From the cell containing the given text, extract its center point as (x, y) coordinate. 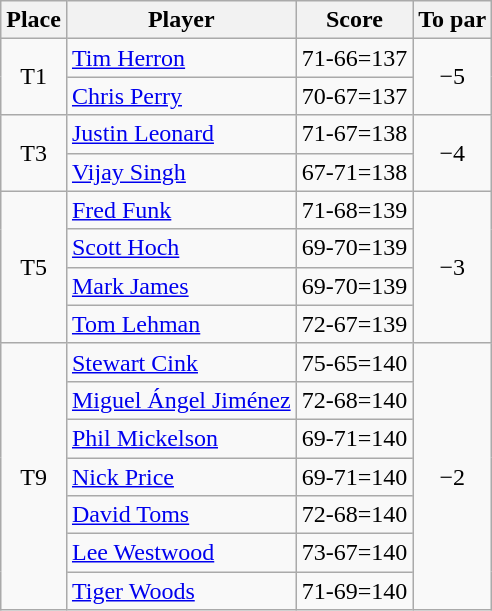
75-65=140 (354, 362)
T9 (34, 476)
Mark James (181, 286)
Chris Perry (181, 96)
Place (34, 20)
73-67=140 (354, 553)
71-68=139 (354, 210)
Tiger Woods (181, 591)
David Toms (181, 515)
Stewart Cink (181, 362)
Score (354, 20)
71-66=137 (354, 58)
Miguel Ángel Jiménez (181, 400)
Vijay Singh (181, 172)
71-67=138 (354, 134)
−3 (452, 267)
Scott Hoch (181, 248)
67-71=138 (354, 172)
70-67=137 (354, 96)
T3 (34, 153)
71-69=140 (354, 591)
To par (452, 20)
T1 (34, 77)
−4 (452, 153)
Fred Funk (181, 210)
Phil Mickelson (181, 438)
−5 (452, 77)
Justin Leonard (181, 134)
Player (181, 20)
T5 (34, 267)
Lee Westwood (181, 553)
Tom Lehman (181, 324)
Tim Herron (181, 58)
Nick Price (181, 477)
72-67=139 (354, 324)
−2 (452, 476)
